From the cell containing the given text, extract its center point as [X, Y] coordinate. 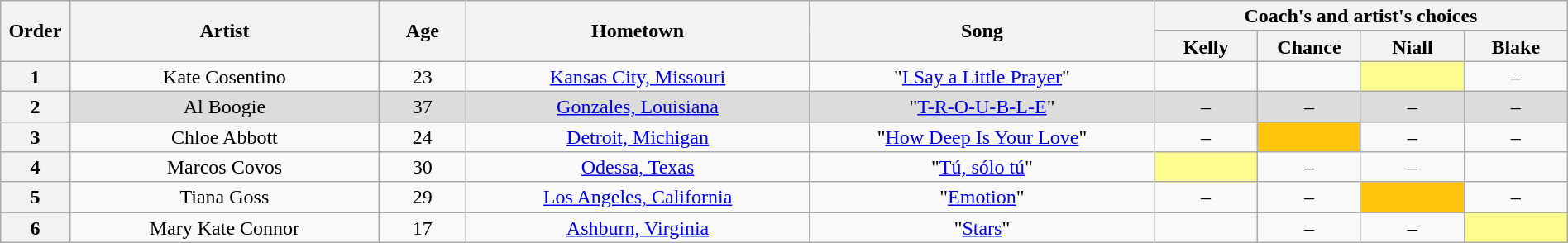
Song [982, 31]
"Emotion" [982, 197]
Ashburn, Virginia [638, 228]
4 [35, 167]
Al Boogie [225, 106]
Gonzales, Louisiana [638, 106]
1 [35, 76]
Kansas City, Missouri [638, 76]
Chance [1310, 46]
"I Say a Little Prayer" [982, 76]
Detroit, Michigan [638, 137]
Mary Kate Connor [225, 228]
3 [35, 137]
29 [423, 197]
2 [35, 106]
23 [423, 76]
"How Deep Is Your Love" [982, 137]
30 [423, 167]
"Tú, sólo tú" [982, 167]
Order [35, 31]
Blake [1515, 46]
Marcos Covos [225, 167]
6 [35, 228]
Age [423, 31]
5 [35, 197]
Artist [225, 31]
37 [423, 106]
Kelly [1206, 46]
Odessa, Texas [638, 167]
"T-R-O-U-B-L-E" [982, 106]
24 [423, 137]
Coach's and artist's choices [1361, 17]
Los Angeles, California [638, 197]
Tiana Goss [225, 197]
Hometown [638, 31]
"Stars" [982, 228]
Kate Cosentino [225, 76]
17 [423, 228]
Niall [1413, 46]
Chloe Abbott [225, 137]
